Search for the cell housing the specified text and yield its (X, Y) center coordinate. 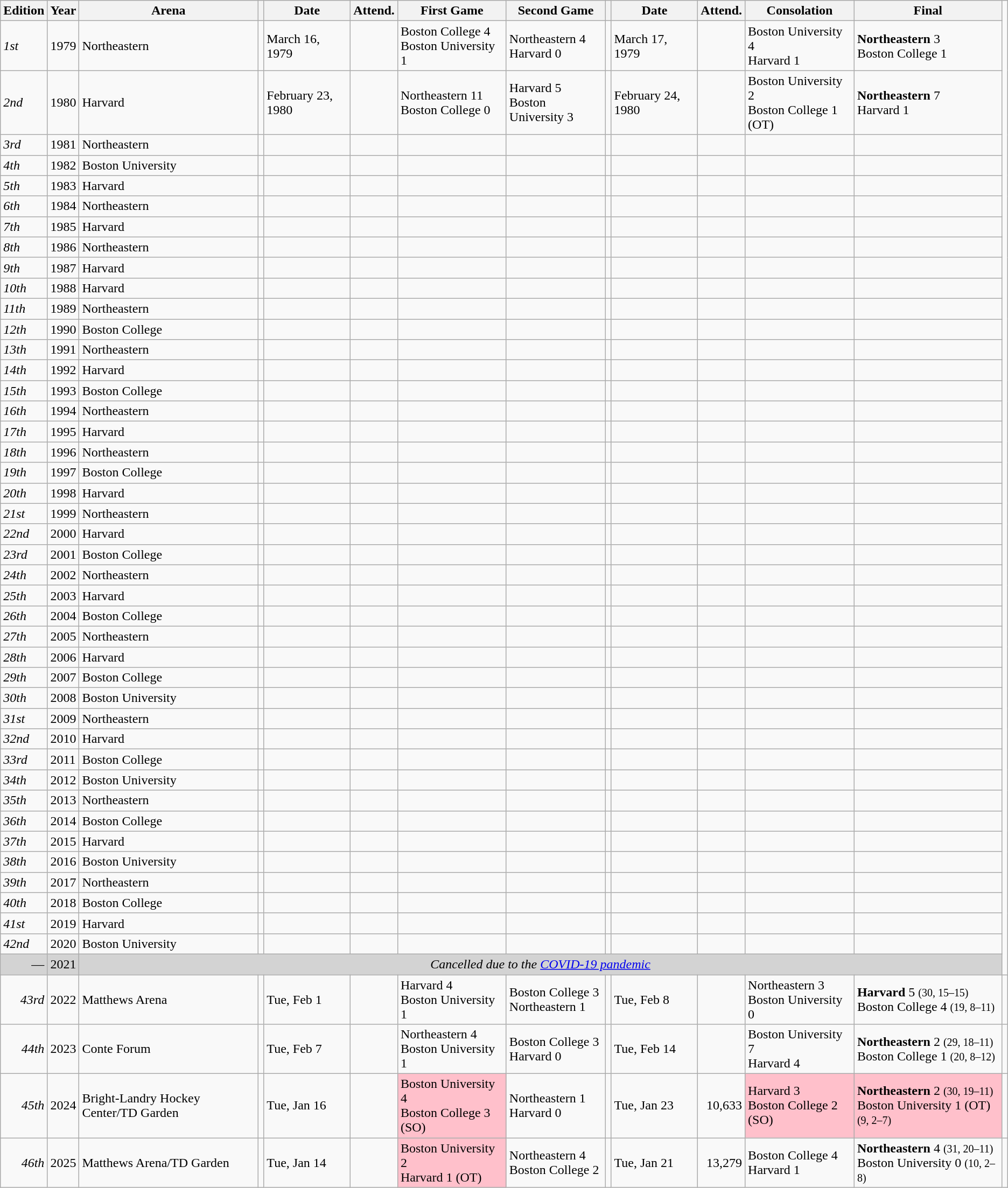
1987 (64, 268)
Harvard 3Boston College 2 (SO) (800, 1106)
2009 (64, 719)
34th (24, 780)
Edition (24, 11)
38th (24, 862)
1994 (64, 411)
2017 (64, 882)
4th (24, 165)
2013 (64, 800)
33rd (24, 760)
Tue, Jan 21 (655, 1163)
2015 (64, 841)
Tue, Jan 16 (307, 1106)
Boston College 3Harvard 0 (556, 1049)
2012 (64, 780)
March 16, 1979 (307, 46)
10th (24, 288)
31st (24, 719)
Final (928, 11)
2014 (64, 821)
1989 (64, 308)
2000 (64, 534)
Tue, Jan 14 (307, 1163)
11th (24, 308)
46th (24, 1163)
21st (24, 514)
1981 (64, 145)
Tue, Jan 23 (655, 1106)
Harvard 5Boston University 3 (556, 102)
Boston College 4Boston University 1 (452, 46)
1996 (64, 452)
February 24, 1980 (655, 102)
1992 (64, 370)
Boston University 2Boston College 1 (OT) (800, 102)
20th (24, 493)
24th (24, 575)
1997 (64, 473)
Boston College 3Northeastern 1 (556, 999)
― (24, 964)
2007 (64, 678)
18th (24, 452)
2010 (64, 739)
27th (24, 636)
Conte Forum (169, 1049)
41st (24, 923)
2002 (64, 575)
1993 (64, 391)
5th (24, 186)
29th (24, 678)
39th (24, 882)
1980 (64, 102)
9th (24, 268)
Northeastern 2 (30, 19–11)Boston University 1 (OT) (9, 2–7) (928, 1106)
Northeastern 4Harvard 0 (556, 46)
Boston College 4Harvard 1 (800, 1163)
2003 (64, 595)
6th (24, 206)
22nd (24, 534)
15th (24, 391)
1988 (64, 288)
40th (24, 903)
44th (24, 1049)
36th (24, 821)
23rd (24, 554)
Tue, Feb 1 (307, 999)
2018 (64, 903)
Matthews Arena (169, 999)
First Game (452, 11)
1991 (64, 350)
45th (24, 1106)
1990 (64, 329)
14th (24, 370)
1st (24, 46)
Northeastern 3Boston University 0 (800, 999)
Boston University 2Harvard 1 (OT) (452, 1163)
2006 (64, 657)
Northeastern 4Boston College 2 (556, 1163)
February 23, 1980 (307, 102)
Northeastern 3Boston College 1 (928, 46)
1986 (64, 247)
1999 (64, 514)
17th (24, 432)
28th (24, 657)
2022 (64, 999)
2021 (64, 964)
Northeastern 4 (31, 20–11)Boston University 0 (10, 2–8) (928, 1163)
7th (24, 227)
Northeastern 2 (29, 18–11)Boston College 1 (20, 8–12) (928, 1049)
March 17, 1979 (655, 46)
13,279 (722, 1163)
1984 (64, 206)
35th (24, 800)
37th (24, 841)
10,633 (722, 1106)
Tue, Feb 7 (307, 1049)
1998 (64, 493)
43rd (24, 999)
2020 (64, 944)
25th (24, 595)
Harvard 4Boston University 1 (452, 999)
Northeastern 7Harvard 1 (928, 102)
2008 (64, 698)
1979 (64, 46)
3rd (24, 145)
2004 (64, 616)
2025 (64, 1163)
13th (24, 350)
8th (24, 247)
12th (24, 329)
Year (64, 11)
Northeastern 11Boston College 0 (452, 102)
Boston University 4Harvard 1 (800, 46)
2001 (64, 554)
Northeastern 4Boston University 1 (452, 1049)
Tue, Feb 8 (655, 999)
2023 (64, 1049)
32nd (24, 739)
2011 (64, 760)
2nd (24, 102)
Harvard 5 (30, 15–15)Boston College 4 (19, 8–11) (928, 999)
1983 (64, 186)
Tue, Feb 14 (655, 1049)
1985 (64, 227)
2024 (64, 1106)
Arena (169, 11)
Cancelled due to the COVID-19 pandemic (541, 964)
Matthews Arena/TD Garden (169, 1163)
30th (24, 698)
1995 (64, 432)
2019 (64, 923)
42nd (24, 944)
Second Game (556, 11)
1982 (64, 165)
26th (24, 616)
Consolation (800, 11)
Boston University 4Boston College 3 (SO) (452, 1106)
19th (24, 473)
Northeastern 1Harvard 0 (556, 1106)
2005 (64, 636)
16th (24, 411)
Bright-Landry Hockey Center/TD Garden (169, 1106)
2016 (64, 862)
Boston University 7Harvard 4 (800, 1049)
